Return (x, y) of the center of cell containing provided text 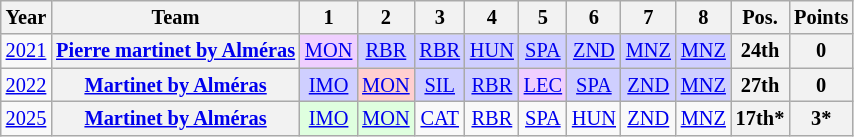
5 (543, 17)
3 (439, 17)
LEC (543, 85)
1 (328, 17)
7 (648, 17)
24th (760, 51)
6 (594, 17)
SIL (439, 85)
8 (704, 17)
Pos. (760, 17)
2025 (26, 118)
3* (821, 118)
4 (492, 17)
2021 (26, 51)
17th* (760, 118)
CAT (439, 118)
Year (26, 17)
Team (176, 17)
27th (760, 85)
2022 (26, 85)
Pierre martinet by Alméras (176, 51)
2 (386, 17)
Points (821, 17)
